Identify which cell holds the provided text, then report its (x, y) central coordinate. 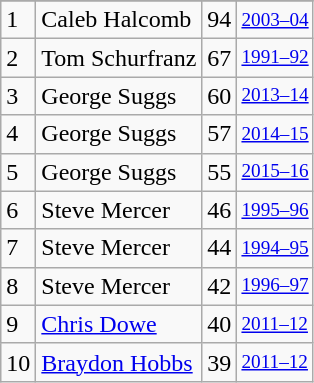
2 (18, 58)
8 (18, 286)
3 (18, 96)
2013–14 (275, 96)
6 (18, 210)
1996–97 (275, 286)
1991–92 (275, 58)
60 (220, 96)
55 (220, 172)
39 (220, 362)
67 (220, 58)
1 (18, 20)
Tom Schurfranz (119, 58)
57 (220, 134)
2015–16 (275, 172)
40 (220, 324)
42 (220, 286)
94 (220, 20)
44 (220, 248)
Braydon Hobbs (119, 362)
1995–96 (275, 210)
4 (18, 134)
2003–04 (275, 20)
2014–15 (275, 134)
10 (18, 362)
7 (18, 248)
5 (18, 172)
Chris Dowe (119, 324)
46 (220, 210)
Caleb Halcomb (119, 20)
1994–95 (275, 248)
9 (18, 324)
